Provide the (X, Y) coordinate of the cell's center where the given text is located.  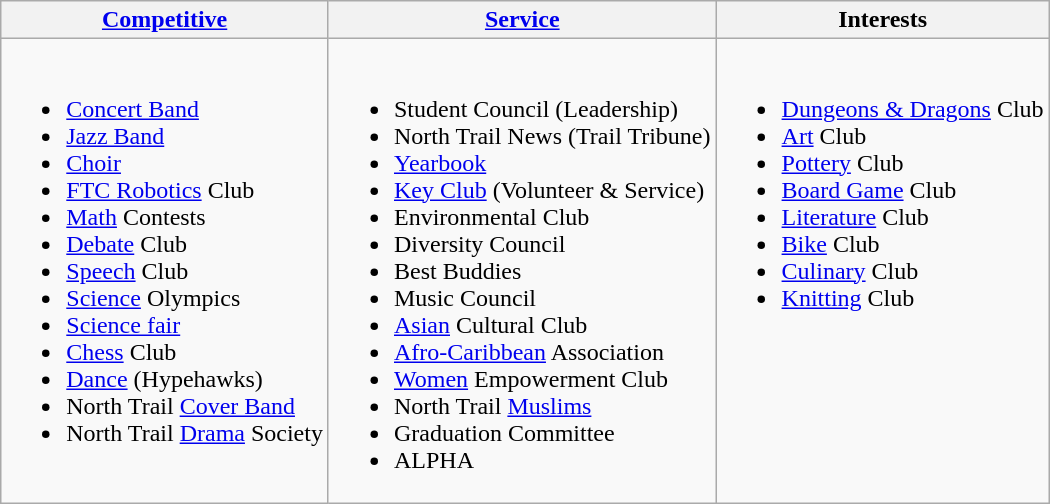
Dungeons & Dragons ClubArt ClubPottery ClubBoard Game ClubLiterature ClubBike ClubCulinary ClubKnitting Club (882, 271)
Service (522, 20)
Interests (882, 20)
Competitive (165, 20)
